Scan for the cell matching the given text and deliver its [x, y] coordinate at center. 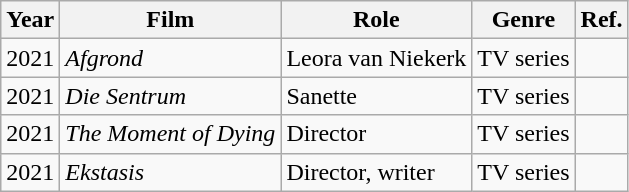
Director, writer [376, 172]
Role [376, 20]
Leora van Niekerk [376, 58]
The Moment of Dying [170, 134]
Ref. [602, 20]
Die Sentrum [170, 96]
Genre [524, 20]
Film [170, 20]
Ekstasis [170, 172]
Year [30, 20]
Sanette [376, 96]
Afgrond [170, 58]
Director [376, 134]
